Scan for the cell matching the given text and deliver its (X, Y) coordinate at center. 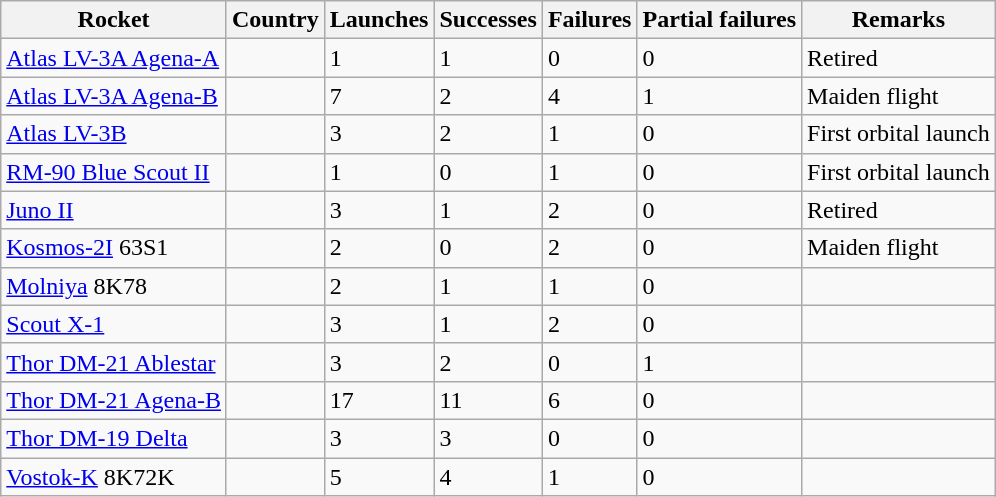
17 (379, 400)
6 (590, 400)
11 (488, 400)
Country (275, 20)
Failures (590, 20)
Partial failures (720, 20)
Atlas LV-3B (114, 134)
Launches (379, 20)
Rocket (114, 20)
7 (379, 96)
RM-90 Blue Scout II (114, 172)
Remarks (899, 20)
5 (379, 477)
Atlas LV-3A Agena-A (114, 58)
Vostok-K 8K72K (114, 477)
Kosmos-2I 63S1 (114, 248)
Thor DM-21 Agena-B (114, 400)
Thor DM-19 Delta (114, 438)
Molniya 8K78 (114, 286)
Scout X-1 (114, 324)
Successes (488, 20)
Juno II (114, 210)
Thor DM-21 Ablestar (114, 362)
Atlas LV-3A Agena-B (114, 96)
